For the text-containing cell, return its midpoint in [x, y] coordinate format. 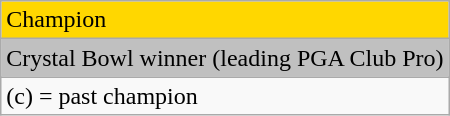
(c) = past champion [225, 96]
Crystal Bowl winner (leading PGA Club Pro) [225, 58]
Champion [225, 20]
